Detect which cell encompasses the target text, then output its (X, Y) center coordinate. 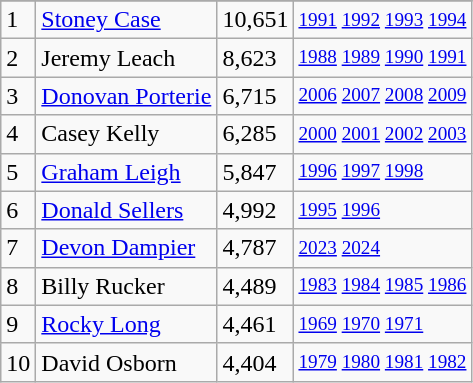
5 (18, 172)
4,461 (256, 324)
Devon Dampier (126, 248)
1 (18, 20)
4,489 (256, 286)
8 (18, 286)
1995 1996 (382, 210)
Stoney Case (126, 20)
David Osborn (126, 362)
4,992 (256, 210)
1991 1992 1993 1994 (382, 20)
2 (18, 58)
1983 1984 1985 1986 (382, 286)
Jeremy Leach (126, 58)
Casey Kelly (126, 134)
10 (18, 362)
6,285 (256, 134)
1979 1980 1981 1982 (382, 362)
Graham Leigh (126, 172)
5,847 (256, 172)
9 (18, 324)
Donald Sellers (126, 210)
2000 2001 2002 2003 (382, 134)
7 (18, 248)
8,623 (256, 58)
2006 2007 2008 2009 (382, 96)
6 (18, 210)
6,715 (256, 96)
1969 1970 1971 (382, 324)
4,787 (256, 248)
1988 1989 1990 1991 (382, 58)
Donovan Porterie (126, 96)
Billy Rucker (126, 286)
1996 1997 1998 (382, 172)
2023 2024 (382, 248)
Rocky Long (126, 324)
10,651 (256, 20)
4,404 (256, 362)
4 (18, 134)
3 (18, 96)
